Return [X, Y] of the center of cell containing provided text 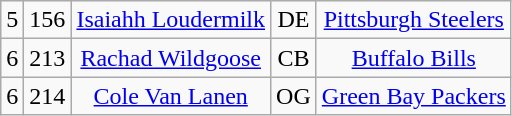
5 [12, 20]
Buffalo Bills [414, 58]
156 [48, 20]
Cole Van Lanen [171, 96]
CB [294, 58]
DE [294, 20]
214 [48, 96]
OG [294, 96]
213 [48, 58]
Rachad Wildgoose [171, 58]
Isaiahh Loudermilk [171, 20]
Pittsburgh Steelers [414, 20]
Green Bay Packers [414, 96]
